Locate the cell with the specified text and output its [x, y] center coordinate. 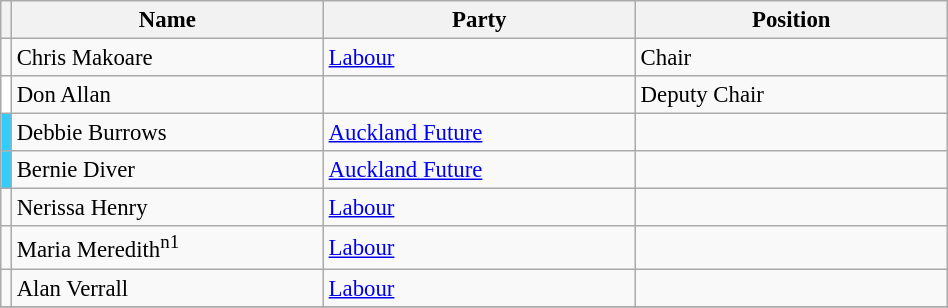
Don Allan [167, 95]
Deputy Chair [791, 95]
Chris Makoare [167, 58]
Maria Meredithn1 [167, 247]
Bernie Diver [167, 170]
Chair [791, 58]
Alan Verrall [167, 288]
Nerissa Henry [167, 208]
Debbie Burrows [167, 133]
Position [791, 20]
Party [479, 20]
Name [167, 20]
